Capture the cell that displays the provided text and extract its [X, Y] central coordinate. 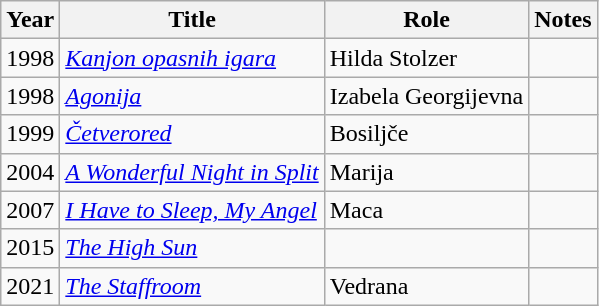
The High Sun [192, 248]
I Have to Sleep, My Angel [192, 210]
A Wonderful Night in Split [192, 172]
Notes [563, 20]
1999 [30, 134]
The Staffroom [192, 286]
Title [192, 20]
Maca [426, 210]
Year [30, 20]
Kanjon opasnih igara [192, 58]
Role [426, 20]
Agonija [192, 96]
Vedrana [426, 286]
Hilda Stolzer [426, 58]
2015 [30, 248]
Izabela Georgijevna [426, 96]
Marija [426, 172]
Četverored [192, 134]
Bosiljče [426, 134]
2021 [30, 286]
2007 [30, 210]
2004 [30, 172]
